From the cell containing the given text, extract its center point as (X, Y) coordinate. 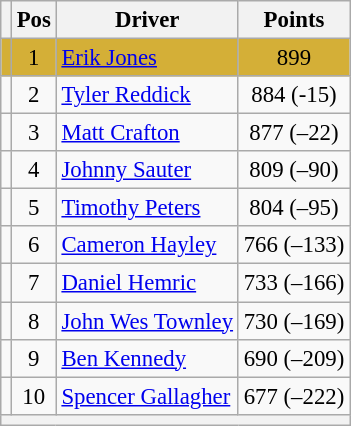
John Wes Townley (147, 321)
7 (34, 283)
733 (–166) (294, 283)
804 (–95) (294, 208)
Daniel Hemric (147, 283)
730 (–169) (294, 321)
Johnny Sauter (147, 170)
3 (34, 133)
6 (34, 245)
690 (–209) (294, 358)
Erik Jones (147, 58)
Tyler Reddick (147, 95)
Points (294, 20)
Driver (147, 20)
Spencer Gallagher (147, 396)
2 (34, 95)
877 (–22) (294, 133)
Cameron Hayley (147, 245)
Pos (34, 20)
Timothy Peters (147, 208)
766 (–133) (294, 245)
1 (34, 58)
4 (34, 170)
Matt Crafton (147, 133)
899 (294, 58)
884 (-15) (294, 95)
809 (–90) (294, 170)
Ben Kennedy (147, 358)
677 (–222) (294, 396)
9 (34, 358)
5 (34, 208)
8 (34, 321)
10 (34, 396)
